Scan for the cell matching the given text and deliver its [X, Y] coordinate at center. 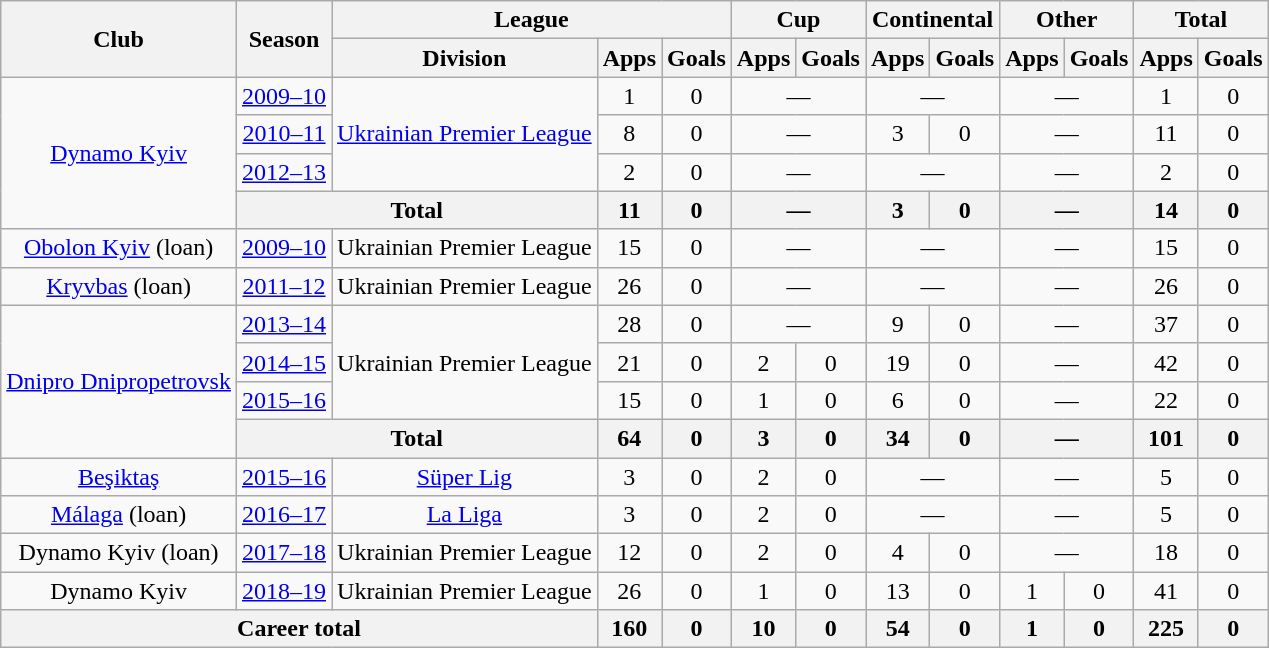
21 [629, 362]
La Liga [465, 515]
2013–14 [284, 324]
9 [898, 324]
22 [1166, 400]
League [532, 20]
Season [284, 39]
12 [629, 553]
54 [898, 629]
2012–13 [284, 172]
13 [898, 591]
34 [898, 438]
4 [898, 553]
Career total [299, 629]
2014–15 [284, 362]
Continental [933, 20]
Obolon Kyiv (loan) [119, 248]
37 [1166, 324]
8 [629, 134]
28 [629, 324]
Kryvbas (loan) [119, 286]
2017–18 [284, 553]
Dnipro Dnipropetrovsk [119, 381]
Beşiktaş [119, 477]
42 [1166, 362]
Cup [798, 20]
6 [898, 400]
Division [465, 58]
41 [1166, 591]
Süper Lig [465, 477]
Club [119, 39]
2016–17 [284, 515]
101 [1166, 438]
2018–19 [284, 591]
Málaga (loan) [119, 515]
160 [629, 629]
19 [898, 362]
225 [1166, 629]
14 [1166, 210]
10 [763, 629]
Other [1067, 20]
18 [1166, 553]
Dynamo Kyiv (loan) [119, 553]
2011–12 [284, 286]
2010–11 [284, 134]
64 [629, 438]
